Pinpoint the cell where the given text exists, returning its [x, y] midpoint coordinate. 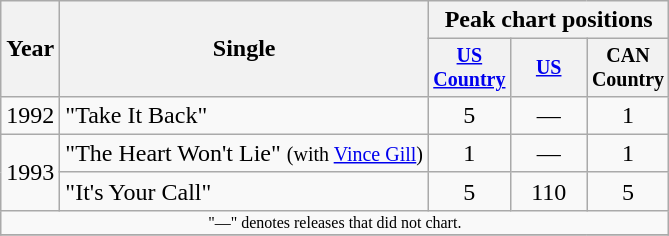
Peak chart positions [549, 20]
US [548, 68]
"It's Your Call" [244, 191]
"The Heart Won't Lie" (with Vince Gill) [244, 153]
Year [30, 49]
110 [548, 191]
CAN Country [628, 68]
1993 [30, 172]
Single [244, 49]
1992 [30, 115]
US Country [470, 68]
"Take It Back" [244, 115]
"—" denotes releases that did not chart. [335, 222]
